Identify which cell holds the provided text, then report its (X, Y) central coordinate. 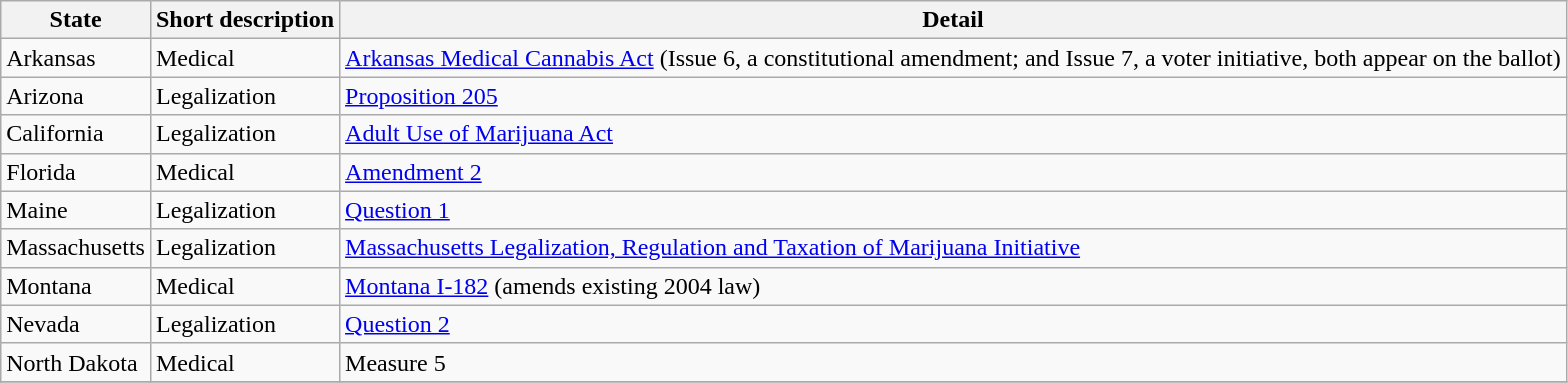
Detail (954, 20)
Montana (76, 286)
Arizona (76, 96)
Question 1 (954, 210)
Arkansas (76, 58)
Proposition 205 (954, 96)
Montana I-182 (amends existing 2004 law) (954, 286)
Massachusetts (76, 248)
State (76, 20)
California (76, 134)
Question 2 (954, 324)
Arkansas Medical Cannabis Act (Issue 6, a constitutional amendment; and Issue 7, a voter initiative, both appear on the ballot) (954, 58)
Measure 5 (954, 362)
Amendment 2 (954, 172)
Florida (76, 172)
Nevada (76, 324)
Maine (76, 210)
Massachusetts Legalization, Regulation and Taxation of Marijuana Initiative (954, 248)
Adult Use of Marijuana Act (954, 134)
Short description (244, 20)
North Dakota (76, 362)
